Output the [x, y] coordinate of the center of the cell containing the given text.  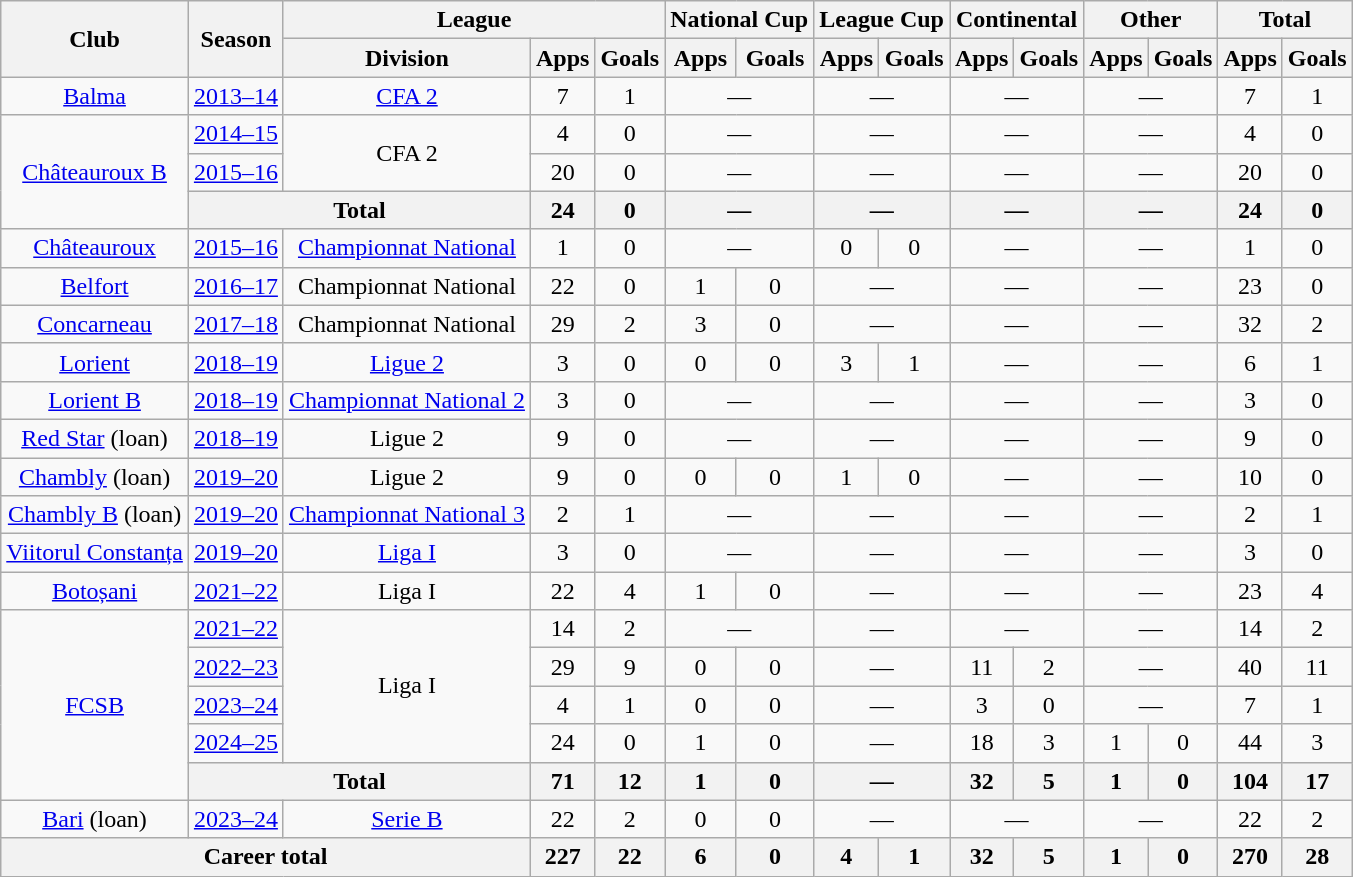
Chambly B (loan) [95, 515]
Red Star (loan) [95, 438]
Châteauroux [95, 248]
Serie B [406, 819]
28 [1317, 857]
2016–17 [236, 286]
League [474, 20]
270 [1250, 857]
227 [562, 857]
2022–23 [236, 667]
10 [1250, 477]
Championnat National 3 [406, 515]
17 [1317, 781]
18 [982, 743]
104 [1250, 781]
40 [1250, 667]
FCSB [95, 705]
Other [1151, 20]
2024–25 [236, 743]
Lorient [95, 362]
12 [630, 781]
Lorient B [95, 400]
Belfort [95, 286]
Viitorul Constanța [95, 553]
44 [1250, 743]
Concarneau [95, 324]
Châteauroux B [95, 172]
League Cup [882, 20]
Chambly (loan) [95, 477]
Balma [95, 96]
71 [562, 781]
National Cup [740, 20]
Division [406, 58]
2013–14 [236, 96]
Bari (loan) [95, 819]
Championnat National 2 [406, 400]
Club [95, 39]
2014–15 [236, 134]
Season [236, 39]
2017–18 [236, 324]
Continental [1017, 20]
Botoșani [95, 591]
Career total [266, 857]
